Capture the cell that displays the provided text and extract its [x, y] central coordinate. 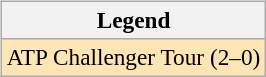
ATP Challenger Tour (2–0) [133, 57]
Legend [133, 20]
